Extract the (X, Y) coordinate from the center of the cell holding the provided text.  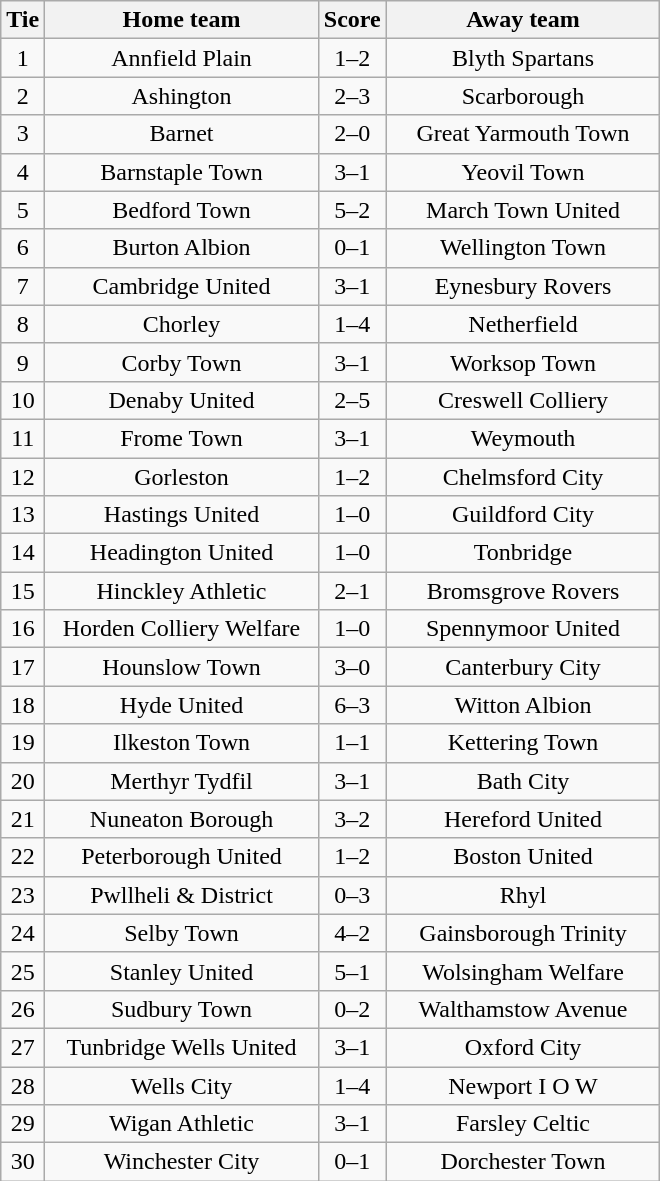
Horden Colliery Welfare (182, 629)
14 (23, 553)
22 (23, 857)
0–3 (352, 895)
10 (23, 400)
Burton Albion (182, 248)
Frome Town (182, 438)
Nuneaton Borough (182, 819)
Cambridge United (182, 286)
Denaby United (182, 400)
March Town United (523, 210)
0–2 (352, 1009)
4 (23, 172)
5 (23, 210)
Away team (523, 20)
1 (23, 58)
27 (23, 1047)
5–2 (352, 210)
21 (23, 819)
5–1 (352, 971)
Dorchester Town (523, 1162)
Netherfield (523, 324)
16 (23, 629)
Boston United (523, 857)
6–3 (352, 705)
Pwllheli & District (182, 895)
Merthyr Tydfil (182, 781)
Corby Town (182, 362)
Canterbury City (523, 667)
Wellington Town (523, 248)
19 (23, 743)
Blyth Spartans (523, 58)
Guildford City (523, 515)
13 (23, 515)
Wigan Athletic (182, 1124)
3 (23, 134)
29 (23, 1124)
17 (23, 667)
Scarborough (523, 96)
Bath City (523, 781)
Gainsborough Trinity (523, 933)
Yeovil Town (523, 172)
11 (23, 438)
24 (23, 933)
Hereford United (523, 819)
6 (23, 248)
Peterborough United (182, 857)
3–0 (352, 667)
2–3 (352, 96)
1–1 (352, 743)
Tunbridge Wells United (182, 1047)
25 (23, 971)
9 (23, 362)
Walthamstow Avenue (523, 1009)
20 (23, 781)
2–0 (352, 134)
Worksop Town (523, 362)
Kettering Town (523, 743)
2–1 (352, 591)
Creswell Colliery (523, 400)
Tie (23, 20)
23 (23, 895)
3–2 (352, 819)
Stanley United (182, 971)
Home team (182, 20)
Chelmsford City (523, 477)
Weymouth (523, 438)
Barnet (182, 134)
8 (23, 324)
Hastings United (182, 515)
Chorley (182, 324)
Sudbury Town (182, 1009)
Winchester City (182, 1162)
Rhyl (523, 895)
Score (352, 20)
Gorleston (182, 477)
Hounslow Town (182, 667)
Spennymoor United (523, 629)
Great Yarmouth Town (523, 134)
Wells City (182, 1085)
2–5 (352, 400)
2 (23, 96)
Ashington (182, 96)
Eynesbury Rovers (523, 286)
Farsley Celtic (523, 1124)
Selby Town (182, 933)
Newport I O W (523, 1085)
Oxford City (523, 1047)
Bromsgrove Rovers (523, 591)
Bedford Town (182, 210)
Headington United (182, 553)
26 (23, 1009)
Hyde United (182, 705)
Annfield Plain (182, 58)
Tonbridge (523, 553)
28 (23, 1085)
7 (23, 286)
Witton Albion (523, 705)
12 (23, 477)
30 (23, 1162)
Ilkeston Town (182, 743)
15 (23, 591)
Hinckley Athletic (182, 591)
4–2 (352, 933)
Barnstaple Town (182, 172)
18 (23, 705)
Wolsingham Welfare (523, 971)
